From the cell containing the given text, extract its center point as (X, Y) coordinate. 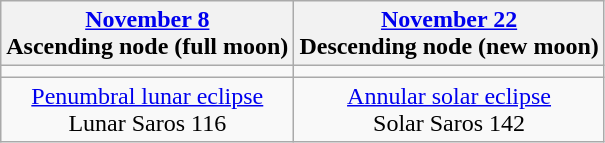
Penumbral lunar eclipseLunar Saros 116 (148, 110)
November 8Ascending node (full moon) (148, 34)
Annular solar eclipseSolar Saros 142 (449, 110)
November 22Descending node (new moon) (449, 34)
